Capture the cell that displays the provided text and extract its (X, Y) central coordinate. 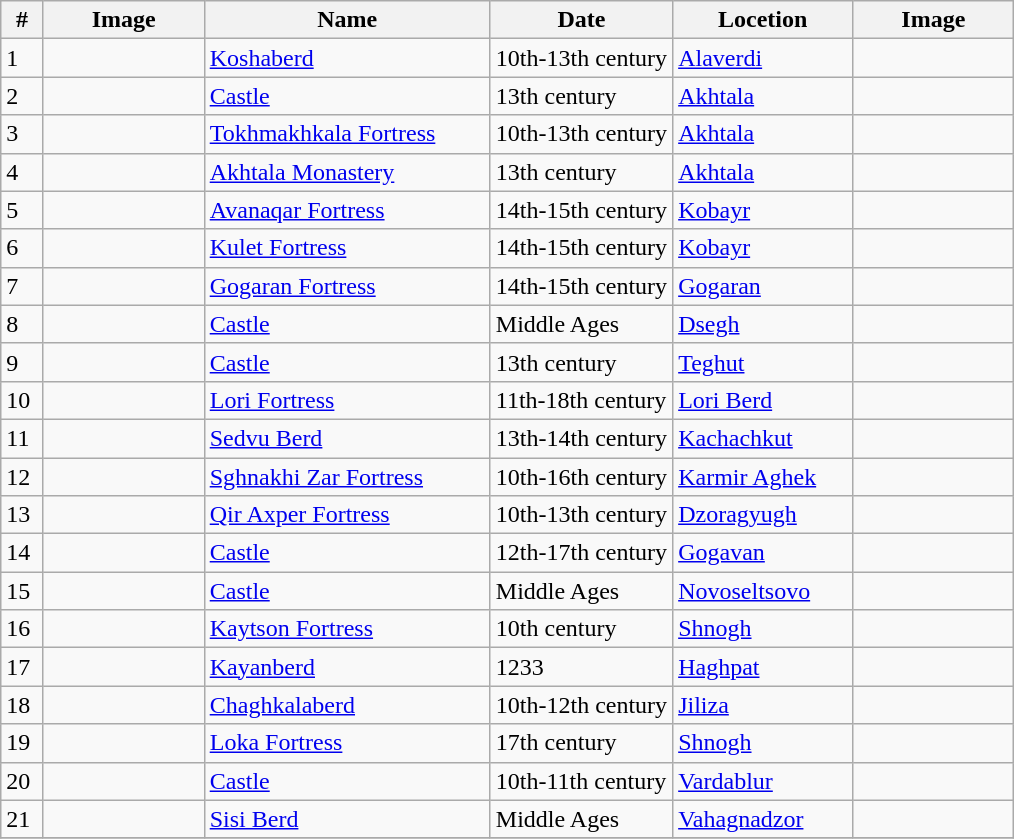
Avanaqar Fortress (347, 210)
21 (22, 819)
17 (22, 667)
10th century (581, 629)
Sghnakhi Zar Fortress (347, 477)
12th-17th century (581, 553)
Kaytson Fortress (347, 629)
Dzoragyugh (763, 515)
Kulet Fortress (347, 248)
Kachachkut (763, 438)
Chaghkalaberd (347, 705)
Tokhmakhkala Fortress (347, 134)
11 (22, 438)
Lori Fortress (347, 400)
20 (22, 781)
2 (22, 96)
Haghpat (763, 667)
1233 (581, 667)
12 (22, 477)
Qir Axper Fortress (347, 515)
19 (22, 743)
Loka Fortress (347, 743)
3 (22, 134)
10th-16th century (581, 477)
11th-18th century (581, 400)
Dsegh (763, 324)
18 (22, 705)
13th-14th century (581, 438)
Teghut (763, 362)
1 (22, 58)
4 (22, 172)
10 (22, 400)
Koshaberd (347, 58)
Gogaran (763, 286)
Sedvu Berd (347, 438)
Gogaran Fortress (347, 286)
7 (22, 286)
14 (22, 553)
10th-12th century (581, 705)
# (22, 20)
Novoseltsovo (763, 591)
Lori Berd (763, 400)
Kayanberd (347, 667)
16 (22, 629)
Vahagnadzor (763, 819)
Date (581, 20)
Alaverdi (763, 58)
Vardablur (763, 781)
10th-11th century (581, 781)
8 (22, 324)
17th century (581, 743)
5 (22, 210)
13 (22, 515)
Sisi Berd (347, 819)
9 (22, 362)
6 (22, 248)
Name (347, 20)
Akhtala Monastery (347, 172)
Gogavan (763, 553)
Jiliza (763, 705)
Karmir Aghek (763, 477)
15 (22, 591)
Locetion (763, 20)
